Pinpoint the cell where the given text exists, returning its [x, y] midpoint coordinate. 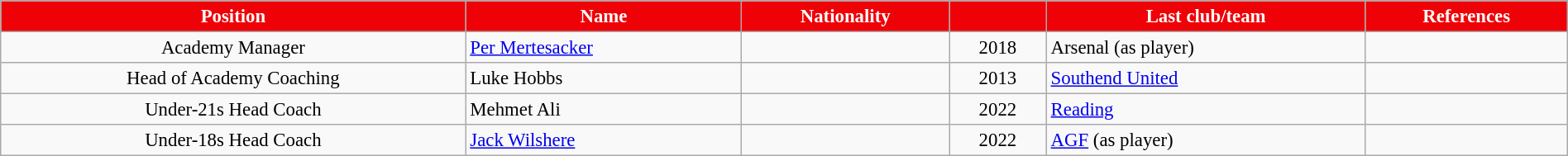
Nationality [845, 17]
Under-18s Head Coach [233, 140]
Southend United [1206, 78]
Name [604, 17]
AGF (as player) [1206, 140]
Mehmet Ali [604, 110]
Academy Manager [233, 48]
Head of Academy Coaching [233, 78]
Luke Hobbs [604, 78]
Last club/team [1206, 17]
Under-21s Head Coach [233, 110]
2018 [998, 48]
Reading [1206, 110]
Per Mertesacker [604, 48]
References [1466, 17]
Jack Wilshere [604, 140]
2013 [998, 78]
Position [233, 17]
Arsenal (as player) [1206, 48]
